Pinpoint the cell where the given text exists, returning its [X, Y] midpoint coordinate. 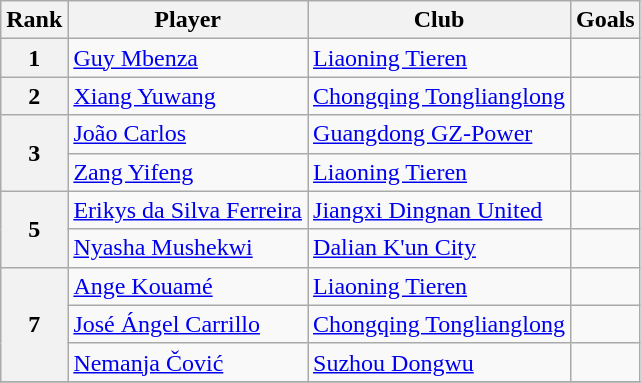
Player [188, 20]
José Ángel Carrillo [188, 324]
3 [34, 153]
João Carlos [188, 134]
Suzhou Dongwu [440, 362]
Zang Yifeng [188, 172]
2 [34, 96]
Rank [34, 20]
Xiang Yuwang [188, 96]
Erikys da Silva Ferreira [188, 210]
5 [34, 229]
Ange Kouamé [188, 286]
Guangdong GZ-Power [440, 134]
Goals [605, 20]
Club [440, 20]
Nemanja Čović [188, 362]
7 [34, 324]
1 [34, 58]
Nyasha Mushekwi [188, 248]
Dalian K'un City [440, 248]
Guy Mbenza [188, 58]
Jiangxi Dingnan United [440, 210]
